Determine the [x, y] coordinate at the center of the cell enclosing the given text.  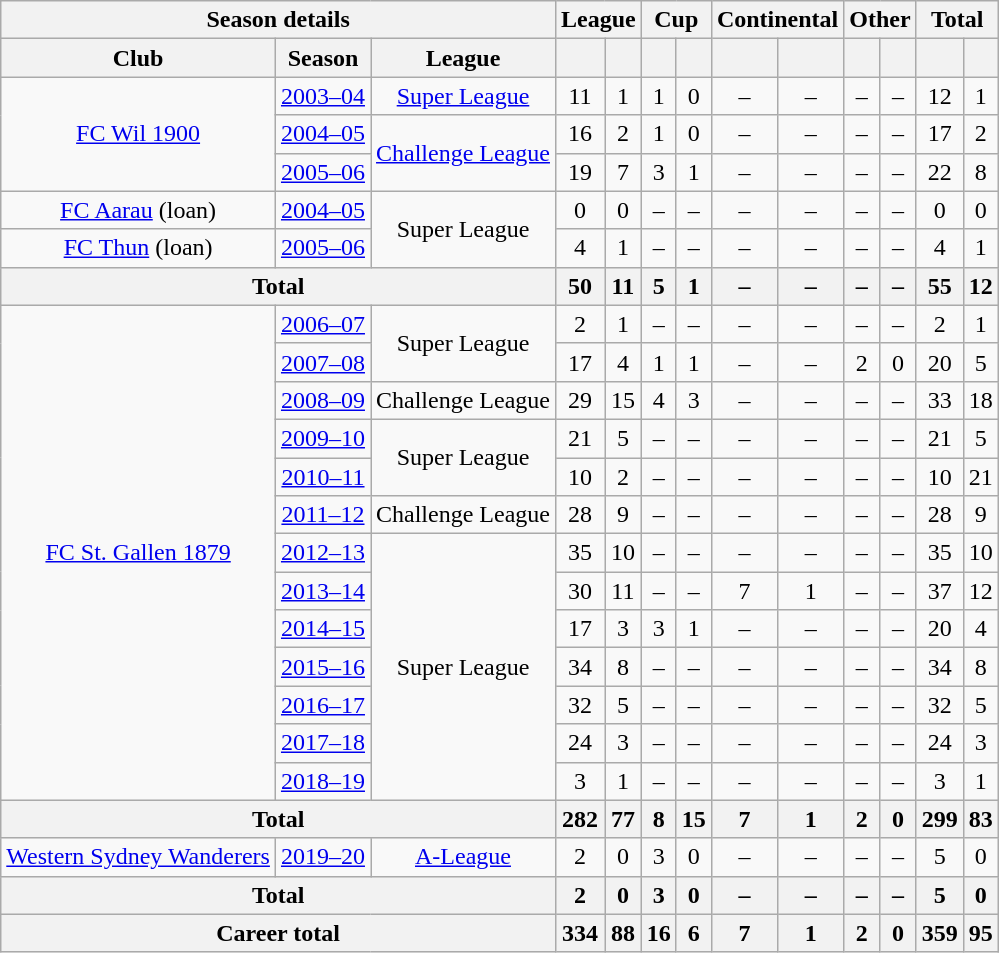
6 [694, 933]
2008–09 [322, 400]
Continental [777, 20]
2015–16 [322, 667]
Cup [676, 20]
2006–07 [322, 324]
95 [980, 933]
FC Thun (loan) [138, 248]
Other [880, 20]
FC St. Gallen 1879 [138, 552]
Career total [278, 933]
18 [980, 400]
2003–04 [322, 96]
A-League [462, 857]
83 [980, 819]
55 [940, 286]
2011–12 [322, 515]
282 [580, 819]
2010–11 [322, 477]
Western Sydney Wanderers [138, 857]
50 [580, 286]
77 [624, 819]
299 [940, 819]
2012–13 [322, 553]
29 [580, 400]
2016–17 [322, 705]
FC Aarau (loan) [138, 210]
2017–18 [322, 743]
37 [940, 591]
Season details [278, 20]
22 [940, 172]
Season [322, 58]
2013–14 [322, 591]
FC Wil 1900 [138, 134]
88 [624, 933]
19 [580, 172]
2009–10 [322, 438]
2019–20 [322, 857]
33 [940, 400]
359 [940, 933]
Club [138, 58]
334 [580, 933]
2018–19 [322, 781]
30 [580, 591]
2014–15 [322, 629]
2007–08 [322, 362]
